Return the (x, y) coordinate for the center point of the cell that contains the specified text.  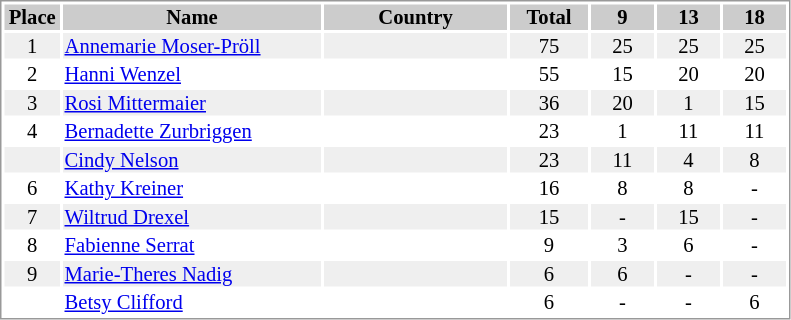
16 (549, 189)
18 (754, 17)
Cindy Nelson (192, 160)
Name (192, 17)
Place (32, 17)
Country (416, 17)
55 (549, 75)
75 (549, 46)
Annemarie Moser-Pröll (192, 46)
Total (549, 17)
Betsy Clifford (192, 303)
Rosi Mittermaier (192, 103)
Fabienne Serrat (192, 245)
Bernadette Zurbriggen (192, 131)
2 (32, 75)
Kathy Kreiner (192, 189)
Wiltrud Drexel (192, 217)
36 (549, 103)
7 (32, 217)
Hanni Wenzel (192, 75)
13 (688, 17)
Marie-Theres Nadig (192, 274)
